Provide the (x, y) coordinate of the cell's center where the given text is located.  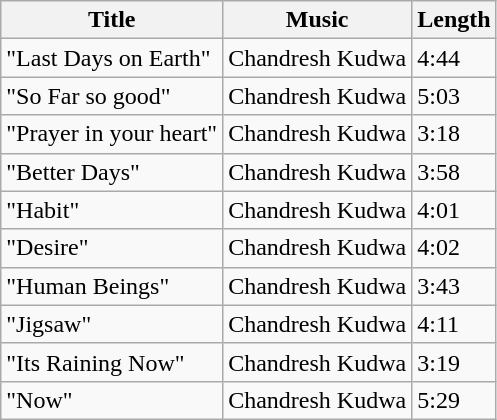
"Jigsaw" (112, 324)
"Habit" (112, 210)
3:19 (454, 362)
"Prayer in your heart" (112, 134)
"Last Days on Earth" (112, 58)
"Its Raining Now" (112, 362)
3:18 (454, 134)
"Better Days" (112, 172)
"Now" (112, 400)
"Desire" (112, 248)
5:29 (454, 400)
3:58 (454, 172)
4:44 (454, 58)
5:03 (454, 96)
4:02 (454, 248)
Music (318, 20)
4:01 (454, 210)
Length (454, 20)
4:11 (454, 324)
"Human Beings" (112, 286)
Title (112, 20)
"So Far so good" (112, 96)
3:43 (454, 286)
